Identify which cell holds the provided text, then report its [x, y] central coordinate. 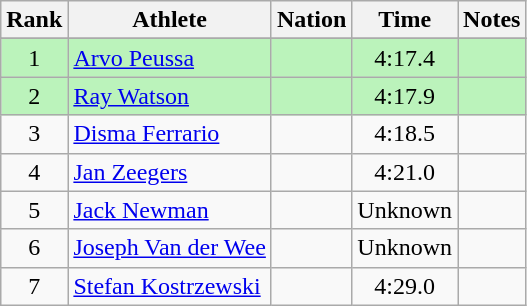
Nation [311, 20]
Athlete [170, 20]
6 [34, 248]
Arvo Peussa [170, 58]
7 [34, 286]
3 [34, 134]
Disma Ferrario [170, 134]
4 [34, 172]
4:17.4 [405, 58]
Jack Newman [170, 210]
2 [34, 96]
Joseph Van der Wee [170, 248]
Stefan Kostrzewski [170, 286]
4:29.0 [405, 286]
4:17.9 [405, 96]
Notes [492, 20]
Jan Zeegers [170, 172]
Time [405, 20]
Ray Watson [170, 96]
1 [34, 58]
4:18.5 [405, 134]
Rank [34, 20]
5 [34, 210]
4:21.0 [405, 172]
